Scan for the cell matching the given text and deliver its (X, Y) coordinate at center. 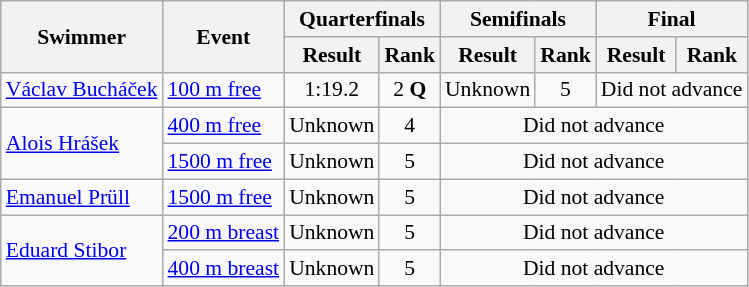
100 m free (224, 90)
4 (410, 126)
Event (224, 36)
Alois Hrášek (82, 144)
Final (672, 19)
2 Q (410, 90)
200 m breast (224, 233)
1:19.2 (332, 90)
400 m free (224, 126)
Emanuel Prüll (82, 197)
Eduard Stibor (82, 250)
400 m breast (224, 269)
Swimmer (82, 36)
Semifinals (518, 19)
Quarterfinals (362, 19)
Václav Bucháček (82, 90)
